Pinpoint the cell where the given text exists, returning its [x, y] midpoint coordinate. 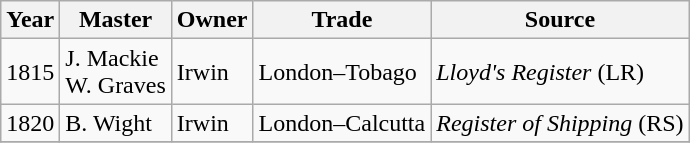
London–Tobago [342, 72]
1820 [30, 123]
1815 [30, 72]
B. Wight [116, 123]
Master [116, 20]
Year [30, 20]
J. MackieW. Graves [116, 72]
Source [560, 20]
London–Calcutta [342, 123]
Trade [342, 20]
Register of Shipping (RS) [560, 123]
Owner [212, 20]
Lloyd's Register (LR) [560, 72]
